Identify which cell holds the provided text, then report its [X, Y] central coordinate. 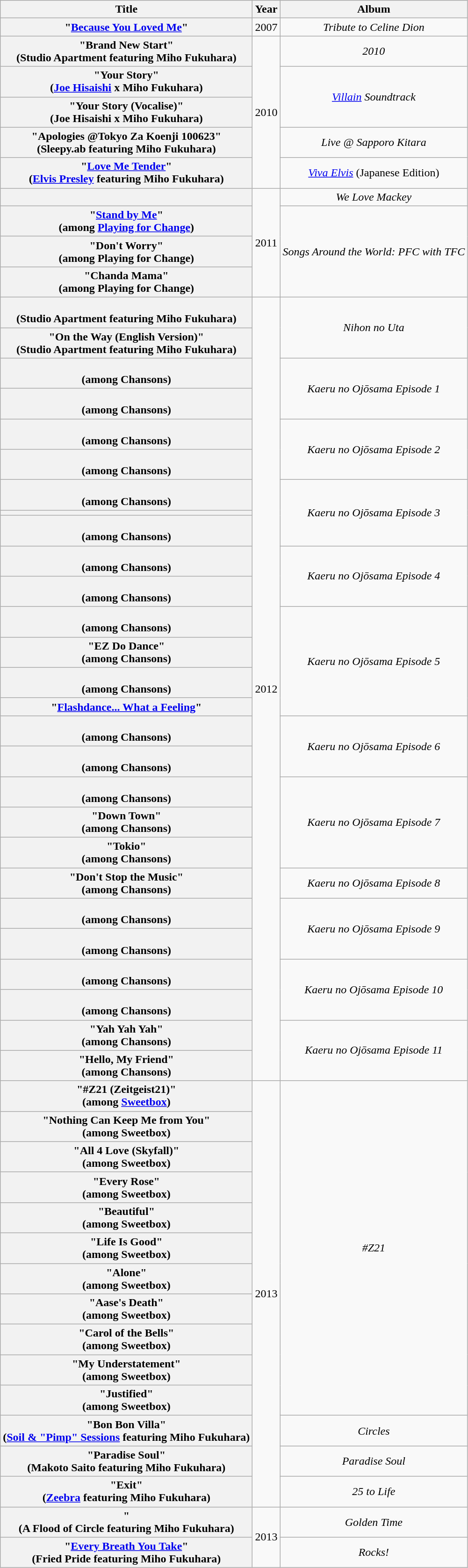
"Stand by Me"(among Playing for Change) [126, 221]
Kaeru no Ojōsama Episode 4 [374, 576]
"Bon Bon Villa"(Soil & "Pimp" Sessions featuring Miho Fukuhara) [126, 1431]
Live @ Sapporo Kitara [374, 142]
2011 [266, 242]
Kaeru no Ojōsama Episode 6 [374, 746]
Nihon no Uta [374, 327]
"Alone"(among Sweetbox) [126, 1279]
"Beautiful"(among Sweetbox) [126, 1218]
"Flashdance... What a Feeling" [126, 707]
Kaeru no Ojōsama Episode 1 [374, 389]
Circles [374, 1431]
(Studio Apartment featuring Miho Fukuhara) [126, 312]
Paradise Soul [374, 1461]
Kaeru no Ojōsama Episode 8 [374, 883]
"#Z21 (Zeitgeist21)"(among Sweetbox) [126, 1096]
"Carol of the Bells"(among Sweetbox) [126, 1339]
#Z21 [374, 1248]
"Your Story (Vocalise)"(Joe Hisaishi x Miho Fukuhara) [126, 112]
2007 [266, 27]
"On the Way (English Version)"(Studio Apartment featuring Miho Fukuhara) [126, 342]
Kaeru no Ojōsama Episode 9 [374, 929]
"Life Is Good"(among Sweetbox) [126, 1248]
"My Understatement"(among Sweetbox) [126, 1370]
"Don't Worry"(among Playing for Change) [126, 252]
Viva Elvis (Japanese Edition) [374, 173]
"Every Breath You Take"(Fried Pride featuring Miho Fukuhara) [126, 1553]
"Chanda Mama"(among Playing for Change) [126, 282]
25 to Life [374, 1492]
Kaeru no Ojōsama Episode 11 [374, 1050]
"Because You Loved Me" [126, 27]
"Brand New Start"(Studio Apartment featuring Miho Fukuhara) [126, 51]
We Love Mackey [374, 197]
Title [126, 9]
"Tokio"(among Chansons) [126, 853]
"EZ Do Dance"(among Chansons) [126, 652]
2012 [266, 689]
"Aase's Death"(among Sweetbox) [126, 1309]
Golden Time [374, 1522]
"Hello, My Friend"(among Chansons) [126, 1065]
"Justified"(among Sweetbox) [126, 1400]
"Yah Yah Yah"(among Chansons) [126, 1035]
Kaeru no Ojōsama Episode 10 [374, 990]
Villain Soundtrack [374, 97]
"Nothing Can Keep Me from You"(among Sweetbox) [126, 1126]
"Apologies @Tokyo Za Koenji 100623"(Sleepy.ab featuring Miho Fukuhara) [126, 142]
Kaeru no Ojōsama Episode 5 [374, 661]
"Paradise Soul"(Makoto Saito featuring Miho Fukuhara) [126, 1461]
Kaeru no Ojōsama Episode 7 [374, 822]
"Every Rose"(among Sweetbox) [126, 1187]
Kaeru no Ojōsama Episode 3 [374, 513]
"Don't Stop the Music"(among Chansons) [126, 883]
Tribute to Celine Dion [374, 27]
"Love Me Tender"(Elvis Presley featuring Miho Fukuhara) [126, 173]
Year [266, 9]
Rocks! [374, 1553]
Songs Around the World: PFC with TFC [374, 252]
Album [374, 9]
Kaeru no Ojōsama Episode 2 [374, 449]
"(A Flood of Circle featuring Miho Fukuhara) [126, 1522]
"Down Town"(among Chansons) [126, 822]
"Your Story"(Joe Hisaishi x Miho Fukuhara) [126, 81]
"Exit"(Zeebra featuring Miho Fukuhara) [126, 1492]
"All 4 Love (Skyfall)"(among Sweetbox) [126, 1157]
